Return [x, y] of the center of cell containing provided text 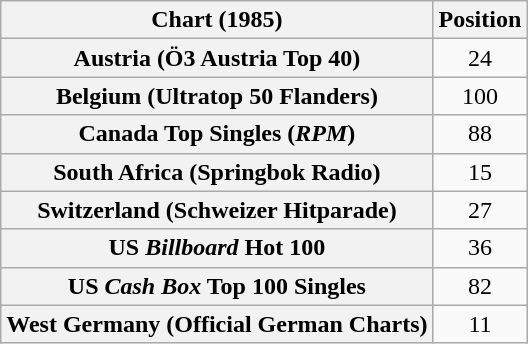
Canada Top Singles (RPM) [217, 134]
11 [480, 324]
27 [480, 210]
West Germany (Official German Charts) [217, 324]
24 [480, 58]
US Billboard Hot 100 [217, 248]
100 [480, 96]
US Cash Box Top 100 Singles [217, 286]
Chart (1985) [217, 20]
Position [480, 20]
Belgium (Ultratop 50 Flanders) [217, 96]
Austria (Ö3 Austria Top 40) [217, 58]
36 [480, 248]
82 [480, 286]
15 [480, 172]
88 [480, 134]
Switzerland (Schweizer Hitparade) [217, 210]
South Africa (Springbok Radio) [217, 172]
